Locate the cell with the specified text and output its [X, Y] center coordinate. 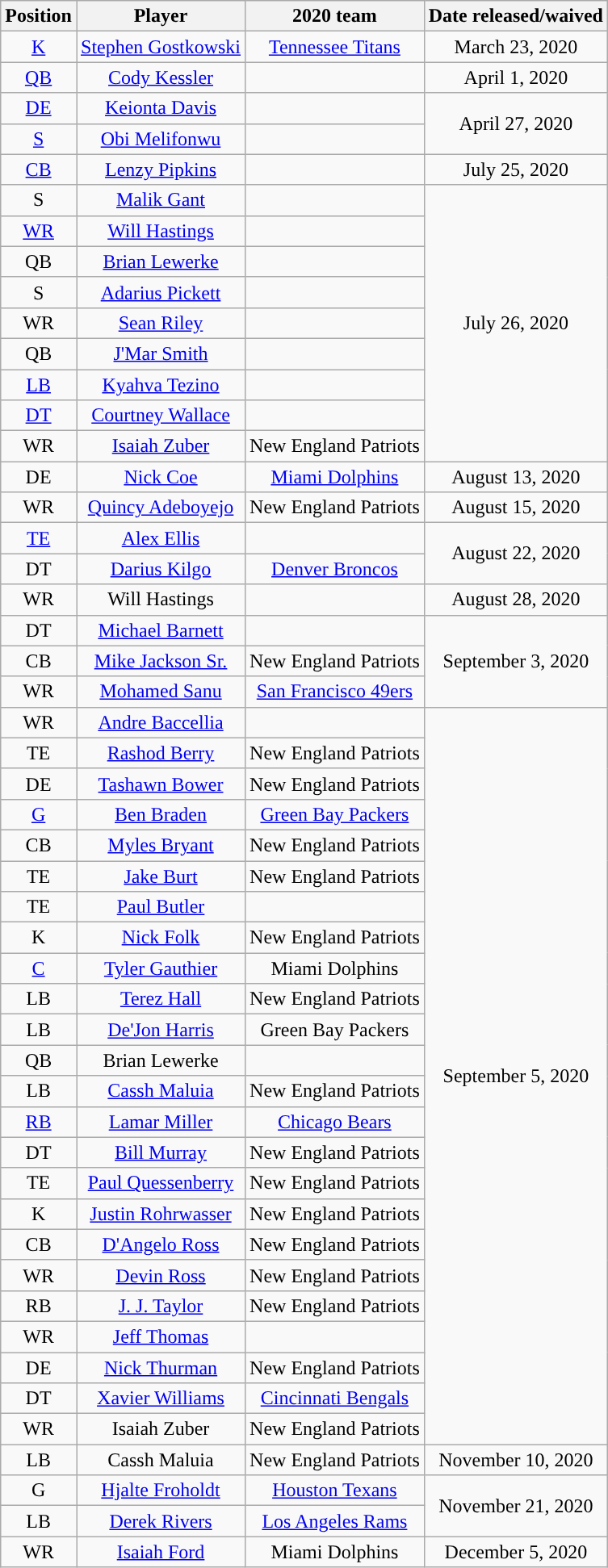
J. J. Taylor [160, 1306]
Jeff Thomas [160, 1336]
Cincinnati Bengals [335, 1399]
Chicago Bears [335, 1122]
2020 team [335, 16]
San Francisco 49ers [335, 692]
Bill Murray [160, 1152]
Jake Burt [160, 876]
Lamar Miller [160, 1122]
Kyahva Tezino [160, 385]
D'Angelo Ross [160, 1244]
Malik Gant [160, 200]
March 23, 2020 [515, 47]
Justin Rohrwasser [160, 1214]
Quincy Adeboyejo [160, 508]
November 21, 2020 [515, 1506]
Obi Melifonwu [160, 139]
December 5, 2020 [515, 1552]
Position [39, 16]
April 1, 2020 [515, 77]
Los Angeles Rams [335, 1521]
Myles Bryant [160, 845]
Lenzy Pipkins [160, 169]
Michael Barnett [160, 630]
Courtney Wallace [160, 416]
Ben Braden [160, 814]
Paul Butler [160, 907]
July 25, 2020 [515, 169]
Tashawn Bower [160, 784]
July 26, 2020 [515, 323]
Nick Thurman [160, 1368]
Nick Coe [160, 477]
Tennessee Titans [335, 47]
Tyler Gauthier [160, 968]
Nick Folk [160, 938]
Darius Kilgo [160, 569]
Mohamed Sanu [160, 692]
Alex Ellis [160, 538]
Devin Ross [160, 1275]
August 28, 2020 [515, 600]
Hjalte Froholdt [160, 1491]
September 5, 2020 [515, 1076]
Mike Jackson Sr. [160, 661]
De'Jon Harris [160, 1030]
Andre Baccellia [160, 722]
Rashod Berry [160, 753]
Derek Rivers [160, 1521]
Isaiah Ford [160, 1552]
August 13, 2020 [515, 477]
C [39, 968]
November 10, 2020 [515, 1460]
Keionta Davis [160, 108]
Paul Quessenberry [160, 1183]
Xavier Williams [160, 1399]
Sean Riley [160, 323]
Houston Texans [335, 1491]
J'Mar Smith [160, 353]
Date released/waived [515, 16]
Denver Broncos [335, 569]
Stephen Gostkowski [160, 47]
September 3, 2020 [515, 661]
April 27, 2020 [515, 123]
Player [160, 16]
August 22, 2020 [515, 554]
Terez Hall [160, 999]
Adarius Pickett [160, 292]
Cody Kessler [160, 77]
August 15, 2020 [515, 508]
